Pinpoint the cell where the given text exists, returning its [x, y] midpoint coordinate. 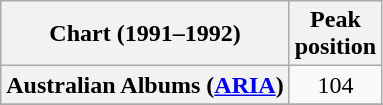
Australian Albums (ARIA) [145, 85]
Peakposition [335, 34]
104 [335, 85]
Chart (1991–1992) [145, 34]
